Scan for the cell matching the given text and deliver its [X, Y] coordinate at center. 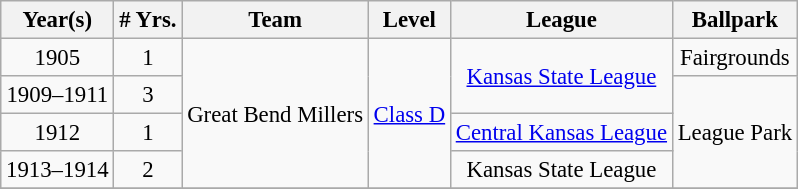
# Yrs. [148, 20]
League Park [734, 132]
Level [409, 20]
Team [275, 20]
Great Bend Millers [275, 114]
League [561, 20]
3 [148, 95]
Class D [409, 114]
1905 [58, 58]
Year(s) [58, 20]
1913–1914 [58, 170]
Ballpark [734, 20]
Central Kansas League [561, 133]
2 [148, 170]
1912 [58, 133]
Fairgrounds [734, 58]
1909–1911 [58, 95]
